Scan for the cell matching the given text and deliver its [X, Y] coordinate at center. 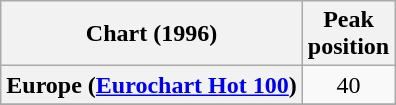
Europe (Eurochart Hot 100) [152, 85]
40 [348, 85]
Peakposition [348, 34]
Chart (1996) [152, 34]
